Scan for the cell matching the given text and deliver its (X, Y) coordinate at center. 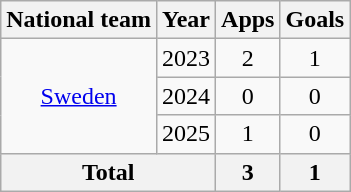
Goals (315, 20)
Year (186, 20)
Apps (248, 20)
Sweden (79, 96)
2 (248, 58)
2025 (186, 134)
3 (248, 172)
National team (79, 20)
Total (108, 172)
2023 (186, 58)
2024 (186, 96)
